Return the (X, Y) coordinate for the center point of the cell that contains the specified text.  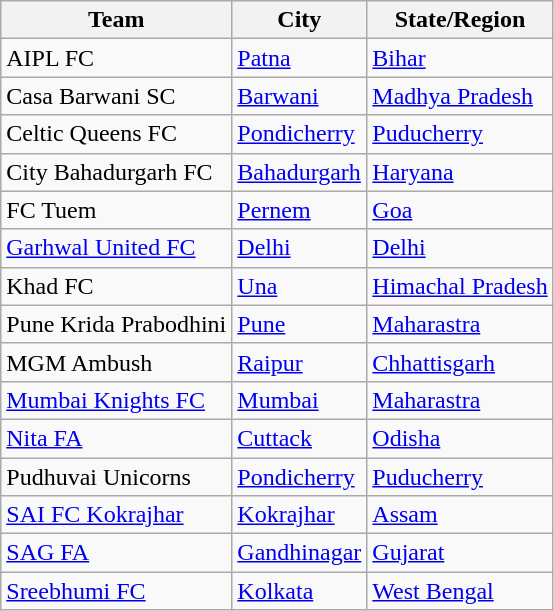
Casa Barwani SC (116, 96)
City (300, 20)
Mumbai Knights FC (116, 400)
Celtic Queens FC (116, 134)
Patna (300, 58)
Chhattisgarh (460, 362)
Cuttack (300, 438)
Pune Krida Prabodhini (116, 324)
Odisha (460, 438)
Assam (460, 515)
Barwani (300, 96)
State/Region (460, 20)
Una (300, 286)
Raipur (300, 362)
FC Tuem (116, 210)
Haryana (460, 172)
Garhwal United FC (116, 248)
Madhya Pradesh (460, 96)
Pune (300, 324)
Gujarat (460, 553)
Pernem (300, 210)
SAI FC Kokrajhar (116, 515)
City Bahadurgarh FC (116, 172)
Sreebhumi FC (116, 591)
West Bengal (460, 591)
Himachal Pradesh (460, 286)
Bihar (460, 58)
MGM Ambush (116, 362)
Mumbai (300, 400)
Team (116, 20)
Bahadurgarh (300, 172)
Khad FC (116, 286)
Gandhinagar (300, 553)
Nita FA (116, 438)
Kokrajhar (300, 515)
Pudhuvai Unicorns (116, 477)
SAG FA (116, 553)
Kolkata (300, 591)
Goa (460, 210)
AIPL FC (116, 58)
